Capture the cell that displays the provided text and extract its (x, y) central coordinate. 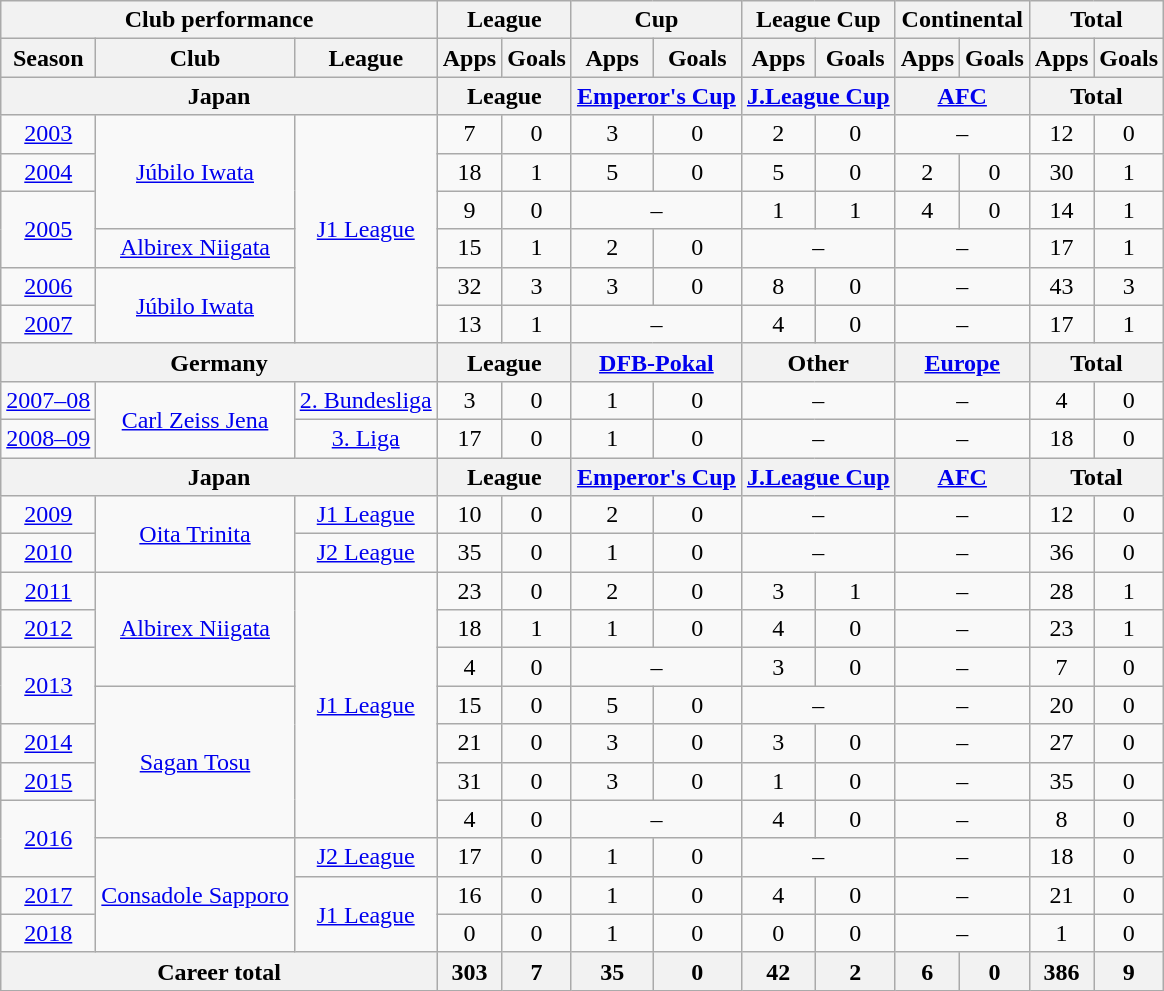
2008–09 (48, 438)
Career total (219, 971)
13 (469, 324)
Consadole Sapporo (195, 895)
DFB-Pokal (656, 362)
386 (1061, 971)
2013 (48, 686)
League Cup (818, 20)
2010 (48, 553)
14 (1061, 210)
2004 (48, 172)
28 (1061, 591)
3. Liga (366, 438)
Club (195, 58)
27 (1061, 743)
36 (1061, 553)
31 (469, 781)
2007–08 (48, 400)
20 (1061, 705)
32 (469, 286)
2005 (48, 229)
2011 (48, 591)
Continental (962, 20)
Cup (656, 20)
6 (927, 971)
2007 (48, 324)
2006 (48, 286)
42 (778, 971)
Club performance (219, 20)
Europe (962, 362)
30 (1061, 172)
Carl Zeiss Jena (195, 419)
Sagan Tosu (195, 762)
43 (1061, 286)
2. Bundesliga (366, 400)
16 (469, 895)
10 (469, 515)
2018 (48, 933)
303 (469, 971)
2017 (48, 895)
2012 (48, 629)
Season (48, 58)
Germany (219, 362)
2014 (48, 743)
2003 (48, 134)
Other (818, 362)
Oita Trinita (195, 534)
2016 (48, 838)
2015 (48, 781)
2009 (48, 515)
